Output the (X, Y) coordinate of the center of the cell containing the given text.  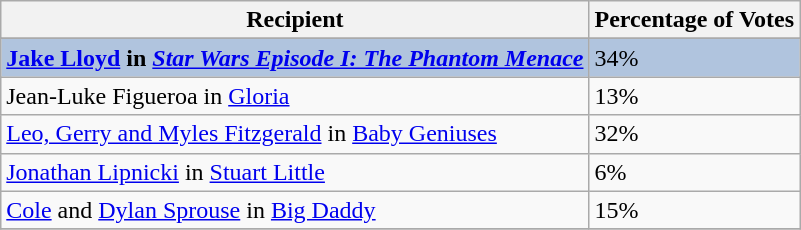
Jake Lloyd in Star Wars Episode I: The Phantom Menace (295, 58)
Jean-Luke Figueroa in Gloria (295, 96)
15% (694, 210)
Percentage of Votes (694, 20)
Recipient (295, 20)
Cole and Dylan Sprouse in Big Daddy (295, 210)
13% (694, 96)
Jonathan Lipnicki in Stuart Little (295, 172)
Leo, Gerry and Myles Fitzgerald in Baby Geniuses (295, 134)
32% (694, 134)
6% (694, 172)
34% (694, 58)
